Search for the cell housing the specified text and yield its [x, y] center coordinate. 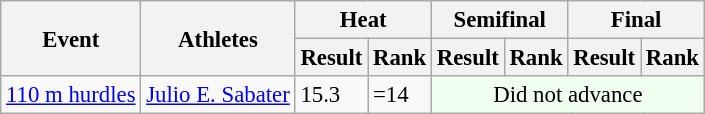
Semifinal [499, 20]
Did not advance [568, 95]
110 m hurdles [71, 95]
Athletes [218, 38]
Julio E. Sabater [218, 95]
15.3 [332, 95]
=14 [400, 95]
Final [636, 20]
Event [71, 38]
Heat [363, 20]
